Find where the given text appears and provide that cell's center as [X, Y] coordinate. 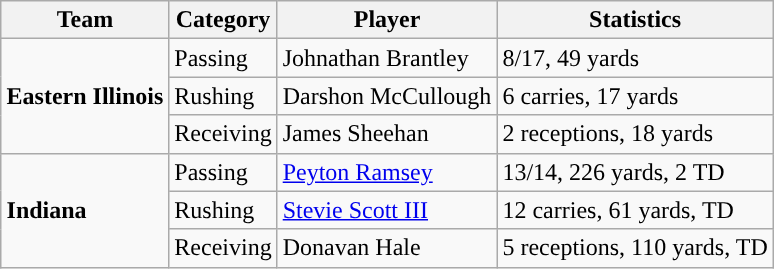
Team [85, 20]
Indiana [85, 210]
Stevie Scott III [387, 210]
Statistics [635, 20]
Player [387, 20]
5 receptions, 110 yards, TD [635, 248]
Darshon McCullough [387, 96]
13/14, 226 yards, 2 TD [635, 172]
Johnathan Brantley [387, 58]
Peyton Ramsey [387, 172]
Category [223, 20]
2 receptions, 18 yards [635, 134]
6 carries, 17 yards [635, 96]
8/17, 49 yards [635, 58]
Eastern Illinois [85, 96]
12 carries, 61 yards, TD [635, 210]
Donavan Hale [387, 248]
James Sheehan [387, 134]
